Return the [x, y] coordinate for the center point of the cell that contains the specified text.  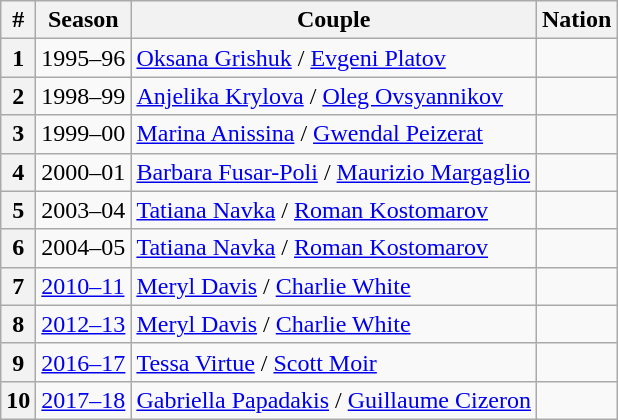
2000–01 [84, 172]
2012–13 [84, 324]
Marina Anissina / Gwendal Peizerat [334, 134]
1998–99 [84, 96]
1999–00 [84, 134]
2017–18 [84, 400]
Barbara Fusar-Poli / Maurizio Margaglio [334, 172]
8 [18, 324]
6 [18, 248]
4 [18, 172]
Gabriella Papadakis / Guillaume Cizeron [334, 400]
7 [18, 286]
1995–96 [84, 58]
5 [18, 210]
9 [18, 362]
Nation [577, 20]
1 [18, 58]
2003–04 [84, 210]
2010–11 [84, 286]
Oksana Grishuk / Evgeni Platov [334, 58]
2 [18, 96]
2016–17 [84, 362]
Couple [334, 20]
3 [18, 134]
10 [18, 400]
2004–05 [84, 248]
Anjelika Krylova / Oleg Ovsyannikov [334, 96]
# [18, 20]
Season [84, 20]
Tessa Virtue / Scott Moir [334, 362]
